Return (X, Y) of the center of cell containing provided text 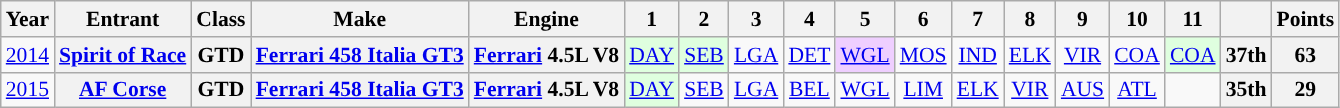
6 (924, 19)
2014 (28, 55)
29 (1305, 90)
2 (704, 19)
8 (1030, 19)
IND (978, 55)
63 (1305, 55)
5 (864, 19)
2015 (28, 90)
AF Corse (122, 90)
7 (978, 19)
ATL (1137, 90)
Spirit of Race (122, 55)
AUS (1082, 90)
DET (809, 55)
Make (360, 19)
9 (1082, 19)
MOS (924, 55)
10 (1137, 19)
Points (1305, 19)
Year (28, 19)
BEL (809, 90)
Engine (546, 19)
1 (652, 19)
11 (1193, 19)
Entrant (122, 19)
Class (220, 19)
4 (809, 19)
37th (1246, 55)
LIM (924, 90)
3 (756, 19)
35th (1246, 90)
